Capture the cell that displays the provided text and extract its (X, Y) central coordinate. 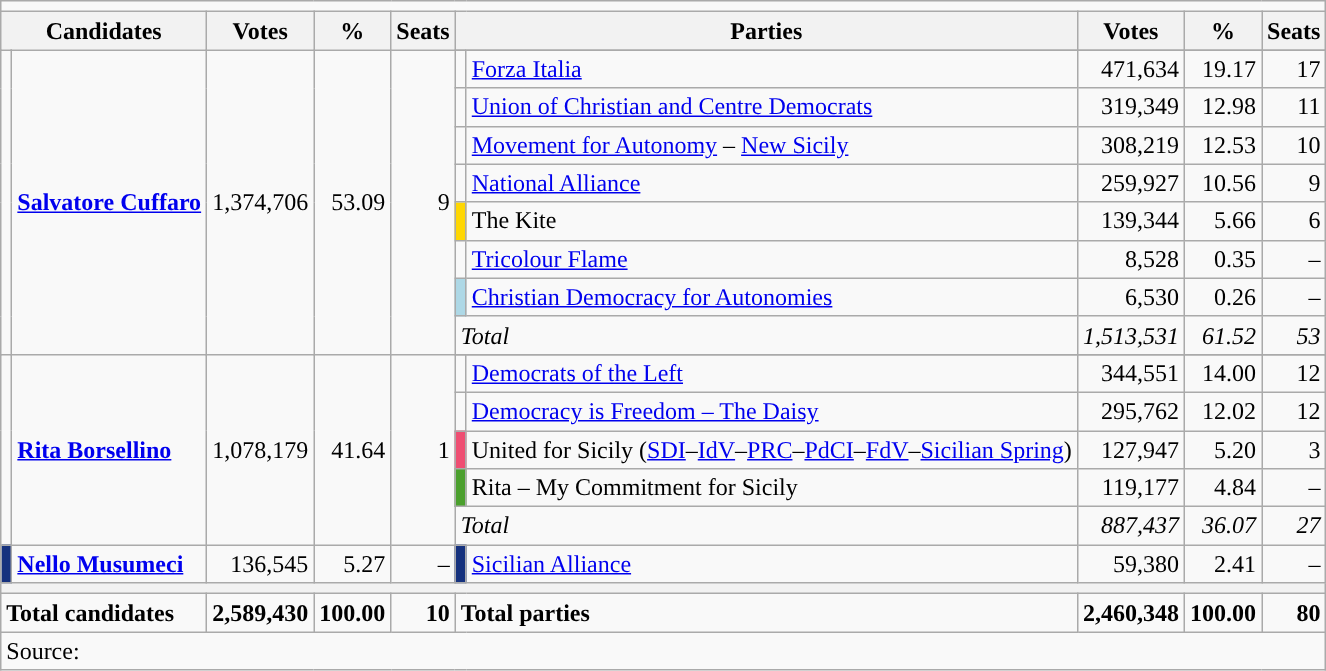
1,078,179 (260, 449)
0.26 (1222, 297)
1,374,706 (260, 202)
National Alliance (772, 183)
127,947 (1130, 449)
2.41 (1222, 564)
6,530 (1130, 297)
308,219 (1130, 145)
Total parties (766, 613)
295,762 (1130, 411)
119,177 (1130, 488)
12.02 (1222, 411)
53 (1294, 335)
17 (1294, 69)
8,528 (1130, 259)
887,437 (1130, 526)
Candidates (104, 31)
Total candidates (104, 613)
5.27 (352, 564)
319,349 (1130, 107)
5.20 (1222, 449)
Union of Christian and Centre Democrats (772, 107)
344,551 (1130, 373)
1,513,531 (1130, 335)
Source: (664, 651)
471,634 (1130, 69)
139,344 (1130, 221)
11 (1294, 107)
6 (1294, 221)
Democracy is Freedom – The Daisy (772, 411)
Democrats of the Left (772, 373)
14.00 (1222, 373)
19.17 (1222, 69)
2,460,348 (1130, 613)
Parties (766, 31)
Rita Borsellino (110, 449)
4.84 (1222, 488)
259,927 (1130, 183)
0.35 (1222, 259)
10.56 (1222, 183)
59,380 (1130, 564)
Movement for Autonomy – New Sicily (772, 145)
Rita – My Commitment for Sicily (772, 488)
Salvatore Cuffaro (110, 202)
5.66 (1222, 221)
80 (1294, 613)
The Kite (772, 221)
27 (1294, 526)
53.09 (352, 202)
Tricolour Flame (772, 259)
41.64 (352, 449)
United for Sicily (SDI–IdV–PRC–PdCI–FdV–Sicilian Spring) (772, 449)
Forza Italia (772, 69)
12.53 (1222, 145)
3 (1294, 449)
Christian Democracy for Autonomies (772, 297)
12.98 (1222, 107)
61.52 (1222, 335)
36.07 (1222, 526)
1 (423, 449)
136,545 (260, 564)
Sicilian Alliance (772, 564)
2,589,430 (260, 613)
Nello Musumeci (110, 564)
